Extract the (X, Y) coordinate from the center of the cell holding the provided text.  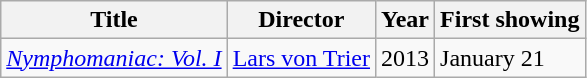
Year (406, 20)
January 21 (510, 58)
Director (301, 20)
Lars von Trier (301, 58)
2013 (406, 58)
First showing (510, 20)
Nymphomaniac: Vol. I (114, 58)
Title (114, 20)
